Identify which cell holds the provided text, then report its [x, y] central coordinate. 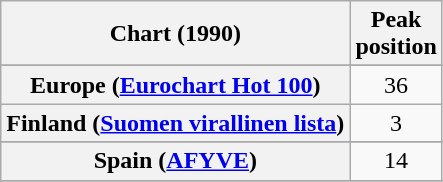
14 [396, 161]
Peakposition [396, 34]
Spain (AFYVE) [176, 161]
3 [396, 123]
Finland (Suomen virallinen lista) [176, 123]
Chart (1990) [176, 34]
Europe (Eurochart Hot 100) [176, 85]
36 [396, 85]
